Return (x, y) of the center of cell containing provided text 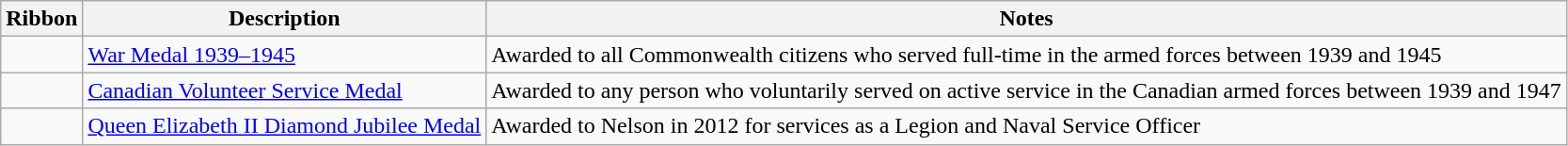
Description (284, 19)
Canadian Volunteer Service Medal (284, 90)
Queen Elizabeth II Diamond Jubilee Medal (284, 126)
Awarded to all Commonwealth citizens who served full-time in the armed forces between 1939 and 1945 (1026, 55)
Awarded to any person who voluntarily served on active service in the Canadian armed forces between 1939 and 1947 (1026, 90)
War Medal 1939–1945 (284, 55)
Awarded to Nelson in 2012 for services as a Legion and Naval Service Officer (1026, 126)
Notes (1026, 19)
Ribbon (41, 19)
